Return [x, y] of the center of cell containing provided text 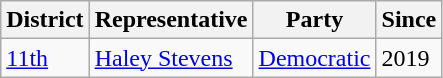
11th [45, 58]
Democratic [314, 58]
Representative [171, 20]
2019 [409, 58]
District [45, 20]
Party [314, 20]
Haley Stevens [171, 58]
Since [409, 20]
